Locate the cell with the specified text and output its [x, y] center coordinate. 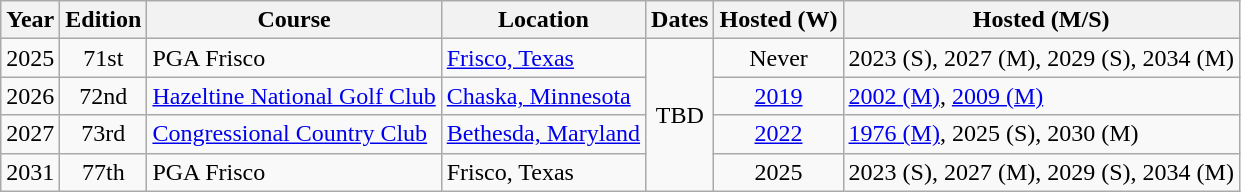
71st [104, 58]
Course [294, 20]
Edition [104, 20]
Congressional Country Club [294, 134]
2031 [30, 172]
Hazeltine National Golf Club [294, 96]
Location [543, 20]
Dates [680, 20]
2019 [778, 96]
Chaska, Minnesota [543, 96]
2026 [30, 96]
Hosted (M/S) [1041, 20]
2002 (M), 2009 (M) [1041, 96]
2022 [778, 134]
1976 (M), 2025 (S), 2030 (M) [1041, 134]
Year [30, 20]
72nd [104, 96]
Bethesda, Maryland [543, 134]
Hosted (W) [778, 20]
2027 [30, 134]
Never [778, 58]
73rd [104, 134]
TBD [680, 115]
77th [104, 172]
